Capture the cell that displays the provided text and extract its [X, Y] central coordinate. 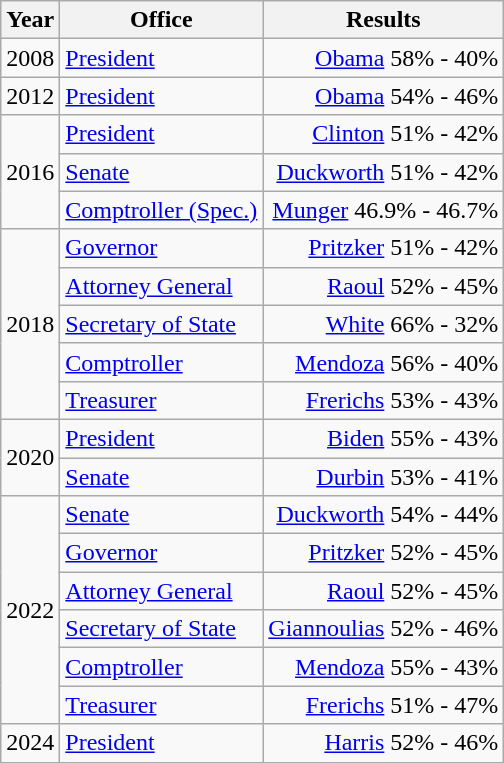
Obama 58% - 40% [384, 58]
Pritzker 51% - 42% [384, 248]
Obama 54% - 46% [384, 96]
Harris 52% - 46% [384, 743]
2022 [30, 610]
Clinton 51% - 42% [384, 134]
Munger 46.9% - 46.7% [384, 210]
2024 [30, 743]
2018 [30, 324]
Frerichs 51% - 47% [384, 705]
2008 [30, 58]
Giannoulias 52% - 46% [384, 629]
Office [162, 20]
Biden 55% - 43% [384, 438]
2020 [30, 457]
Durbin 53% - 41% [384, 477]
2016 [30, 172]
2012 [30, 96]
Duckworth 51% - 42% [384, 172]
Mendoza 56% - 40% [384, 362]
Frerichs 53% - 43% [384, 400]
Duckworth 54% - 44% [384, 515]
Comptroller (Spec.) [162, 210]
Pritzker 52% - 45% [384, 553]
Year [30, 20]
Mendoza 55% - 43% [384, 667]
Results [384, 20]
White 66% - 32% [384, 324]
